Search for the cell housing the specified text and yield its (X, Y) center coordinate. 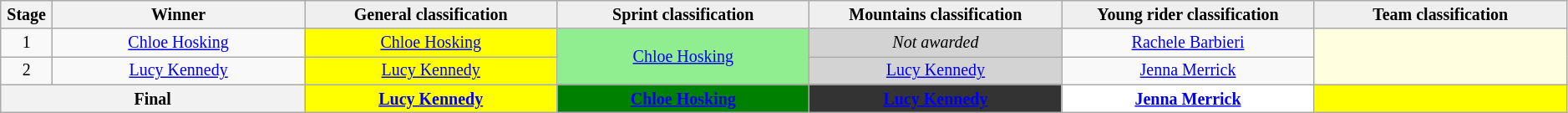
2 (27, 70)
Final (153, 99)
General classification (431, 15)
Young rider classification (1188, 15)
Rachele Barbieri (1188, 44)
Winner (179, 15)
Stage (27, 15)
Not awarded (936, 44)
Team classification (1440, 15)
Sprint classification (683, 15)
Mountains classification (936, 15)
1 (27, 44)
